Find where the given text appears and provide that cell's center as [X, Y] coordinate. 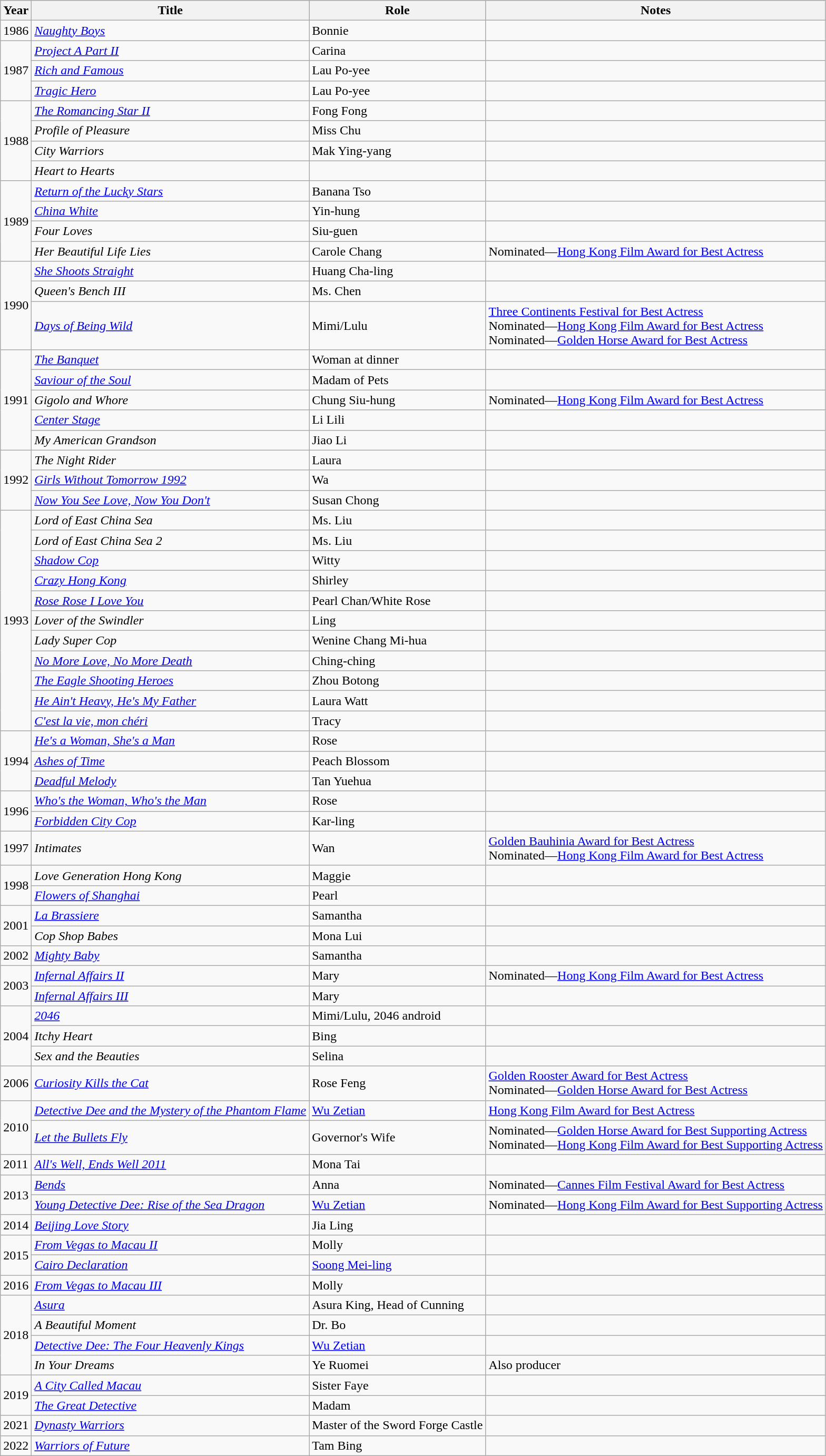
The Eagle Shooting Heroes [171, 681]
Carina [397, 51]
Infernal Affairs II [171, 976]
All's Well, Ends Well 2011 [171, 1165]
Woman at dinner [397, 360]
Crazy Hong Kong [171, 580]
1994 [16, 761]
Peach Blossom [397, 761]
1993 [16, 621]
China White [171, 211]
2015 [16, 1255]
Governor's Wife [397, 1137]
Susan Chong [397, 500]
1998 [16, 885]
Fong Fong [397, 111]
Lady Super Cop [171, 641]
Let the Bullets Fly [171, 1137]
Intimates [171, 848]
Soong Mei-ling [397, 1265]
Rose Feng [397, 1083]
Profile of Pleasure [171, 131]
Three Continents Festival for Best ActressNominated—Hong Kong Film Award for Best ActressNominated—Golden Horse Award for Best Actress [655, 326]
Bing [397, 1036]
Days of Being Wild [171, 326]
Madam [397, 1405]
Forbidden City Cop [171, 821]
Rich and Famous [171, 71]
Wenine Chang Mi-hua [397, 641]
Mimi/Lulu [397, 326]
1990 [16, 306]
Mona Tai [397, 1165]
1987 [16, 71]
2002 [16, 956]
Curiosity Kills the Cat [171, 1083]
She Shoots Straight [171, 271]
Ms. Chen [397, 291]
Mak Ying-yang [397, 151]
2003 [16, 986]
The Night Rider [171, 460]
Heart to Hearts [171, 171]
Four Loves [171, 231]
2010 [16, 1128]
Li Lili [397, 420]
Golden Rooster Award for Best ActressNominated—Golden Horse Award for Best Actress [655, 1083]
Siu-guen [397, 231]
The Romancing Star II [171, 111]
He Ain't Heavy, He's My Father [171, 701]
Banana Tso [397, 191]
From Vegas to Macau III [171, 1285]
City Warriors [171, 151]
2004 [16, 1036]
Shirley [397, 580]
Madam of Pets [397, 380]
The Banquet [171, 360]
Return of the Lucky Stars [171, 191]
No More Love, No More Death [171, 661]
C'est la vie, mon chéri [171, 721]
Who's the Woman, Who's the Man [171, 801]
Jiao Li [397, 440]
Sister Faye [397, 1385]
Anna [397, 1185]
Ashes of Time [171, 761]
Tam Bing [397, 1445]
Tracy [397, 721]
Tragic Hero [171, 91]
Detective Dee: The Four Heavenly Kings [171, 1345]
Asura King, Head of Cunning [397, 1305]
Saviour of the Soul [171, 380]
Beijing Love Story [171, 1225]
Lord of East China Sea [171, 520]
1991 [16, 400]
Young Detective Dee: Rise of the Sea Dragon [171, 1205]
Role [397, 11]
1996 [16, 811]
Dynasty Warriors [171, 1425]
Nominated—Hong Kong Film Award for Best Supporting Actress [655, 1205]
Center Stage [171, 420]
Flowers of Shanghai [171, 895]
Queen's Bench III [171, 291]
Golden Bauhinia Award for Best ActressNominated—Hong Kong Film Award for Best Actress [655, 848]
1986 [16, 31]
2016 [16, 1285]
2021 [16, 1425]
From Vegas to Macau II [171, 1245]
Master of the Sword Forge Castle [397, 1425]
Selina [397, 1056]
Miss Chu [397, 131]
Carole Chang [397, 251]
Rose Rose I Love You [171, 600]
He's a Woman, She's a Man [171, 741]
Mona Lui [397, 935]
Love Generation Hong Kong [171, 875]
1997 [16, 848]
Naughty Boys [171, 31]
Maggie [397, 875]
In Your Dreams [171, 1365]
Huang Cha-ling [397, 271]
Title [171, 11]
Now You See Love, Now You Don't [171, 500]
2046 [171, 1016]
Yin-hung [397, 211]
Shadow Cop [171, 560]
Chung Siu-hung [397, 400]
1989 [16, 221]
Cop Shop Babes [171, 935]
2022 [16, 1445]
Laura Watt [397, 701]
Bends [171, 1185]
Ling [397, 621]
Lover of the Swindler [171, 621]
The Great Detective [171, 1405]
Mimi/Lulu, 2046 android [397, 1016]
Tan Yuehua [397, 781]
Infernal Affairs III [171, 996]
2013 [16, 1195]
Lord of East China Sea 2 [171, 540]
Laura [397, 460]
Her Beautiful Life Lies [171, 251]
Hong Kong Film Award for Best Actress [655, 1110]
Wa [397, 480]
Mighty Baby [171, 956]
La Brassiere [171, 915]
Notes [655, 11]
Warriors of Future [171, 1445]
A City Called Macau [171, 1385]
2018 [16, 1335]
Ching-ching [397, 661]
Pearl Chan/White Rose [397, 600]
A Beautiful Moment [171, 1325]
My American Grandson [171, 440]
Deadful Melody [171, 781]
Asura [171, 1305]
Detective Dee and the Mystery of the Phantom Flame [171, 1110]
Also producer [655, 1365]
2011 [16, 1165]
Nominated—Cannes Film Festival Award for Best Actress [655, 1185]
2019 [16, 1395]
2006 [16, 1083]
Sex and the Beauties [171, 1056]
Ye Ruomei [397, 1365]
Year [16, 11]
1992 [16, 480]
Bonnie [397, 31]
Zhou Botong [397, 681]
Cairo Declaration [171, 1265]
Witty [397, 560]
Dr. Bo [397, 1325]
2001 [16, 925]
Jia Ling [397, 1225]
2014 [16, 1225]
Project A Part II [171, 51]
Gigolo and Whore [171, 400]
Itchy Heart [171, 1036]
1988 [16, 141]
Wan [397, 848]
Girls Without Tomorrow 1992 [171, 480]
Nominated—Golden Horse Award for Best Supporting ActressNominated—Hong Kong Film Award for Best Supporting Actress [655, 1137]
Pearl [397, 895]
Kar-ling [397, 821]
